Scan for the cell matching the given text and deliver its (X, Y) coordinate at center. 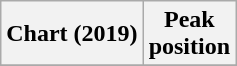
Chart (2019) (72, 34)
Peakposition (189, 34)
